From the cell containing the given text, extract its center point as (X, Y) coordinate. 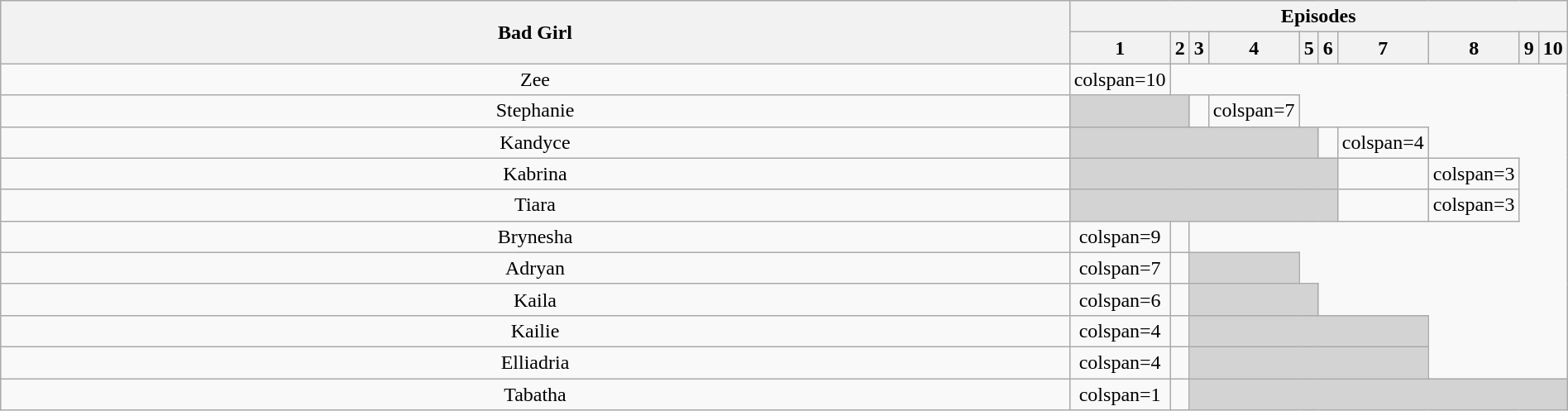
6 (1328, 48)
Kandyce (535, 142)
Episodes (1318, 17)
Zee (535, 79)
7 (1383, 48)
10 (1553, 48)
3 (1199, 48)
Tiara (535, 205)
Elliadria (535, 362)
8 (1474, 48)
Kabrina (535, 174)
2 (1179, 48)
colspan=1 (1120, 394)
5 (1308, 48)
Adryan (535, 268)
4 (1254, 48)
Stephanie (535, 111)
9 (1528, 48)
Tabatha (535, 394)
Kaila (535, 299)
colspan=9 (1120, 237)
colspan=6 (1120, 299)
Kailie (535, 331)
Bad Girl (535, 32)
1 (1120, 48)
Brynesha (535, 237)
colspan=10 (1120, 79)
